For the text-containing cell, return its midpoint in (x, y) coordinate format. 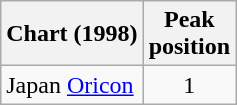
Peakposition (189, 34)
Chart (1998) (72, 34)
Japan Oricon (72, 85)
1 (189, 85)
